Detect which cell encompasses the target text, then output its (x, y) center coordinate. 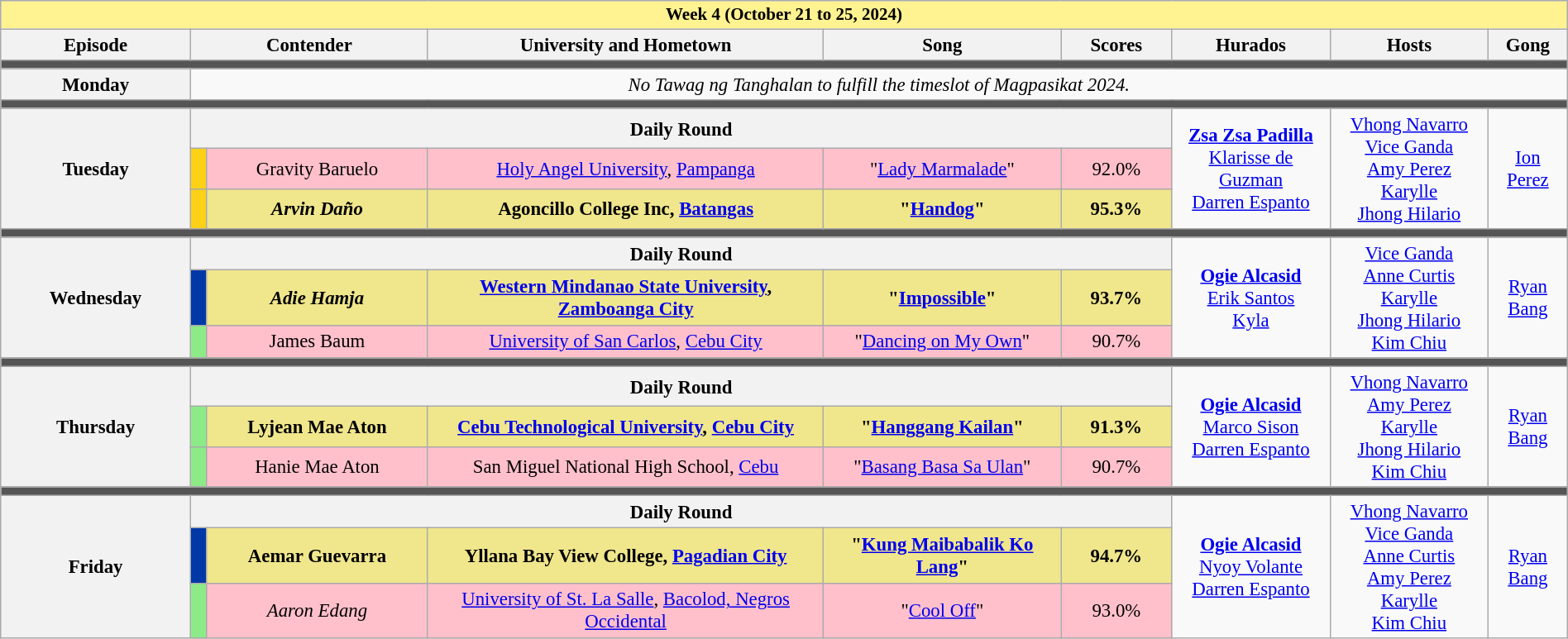
Tuesday (96, 169)
93.7% (1116, 298)
"Handog" (943, 208)
Hurados (1250, 45)
93.0% (1116, 610)
Song (943, 45)
92.0% (1116, 169)
Zsa Zsa PadillaKlarisse de GuzmanDarren Espanto (1250, 169)
"Lady Marmalade" (943, 169)
Vhong NavarroVice GandaAnne CurtisAmy PerezKarylleKim Chiu (1409, 567)
Week 4 (October 21 to 25, 2024) (784, 15)
"Basang Basa Sa Ulan" (943, 468)
Vhong NavarroVice GandaAmy PerezKarylleJhong Hilario (1409, 169)
94.7% (1116, 556)
Agoncillo College Inc, Batangas (625, 208)
Aaron Edang (317, 610)
Ion Perez (1528, 169)
Scores (1116, 45)
Hanie Mae Aton (317, 468)
"Hanggang Kailan" (943, 427)
95.3% (1116, 208)
University of St. La Salle, Bacolod, Negros Occidental (625, 610)
Arvin Daño (317, 208)
Hosts (1409, 45)
University of San Carlos, Cebu City (625, 342)
Cebu Technological University, Cebu City (625, 427)
Vice GandaAnne CurtisKarylleJhong HilarioKim Chiu (1409, 298)
Monday (96, 84)
Holy Angel University, Pampanga (625, 169)
San Miguel National High School, Cebu (625, 468)
Gong (1528, 45)
"Cool Off" (943, 610)
Ogie AlcasidNyoy VolanteDarren Espanto (1250, 567)
Wednesday (96, 298)
Adie Hamja (317, 298)
Contender (309, 45)
Friday (96, 567)
Episode (96, 45)
Western Mindanao State University, Zamboanga City (625, 298)
91.3% (1116, 427)
"Dancing on My Own" (943, 342)
Gravity Baruelo (317, 169)
James Baum (317, 342)
Aemar Guevarra (317, 556)
Vhong NavarroAmy PerezKarylleJhong HilarioKim Chiu (1409, 427)
Ogie AlcasidErik SantosKyla (1250, 298)
"Impossible" (943, 298)
"Kung Maibabalik Ko Lang" (943, 556)
Thursday (96, 427)
Lyjean Mae Aton (317, 427)
Ogie AlcasidMarco SisonDarren Espanto (1250, 427)
No Tawag ng Tanghalan to fulfill the timeslot of Magpasikat 2024. (878, 84)
University and Hometown (625, 45)
Yllana Bay View College, Pagadian City (625, 556)
